Determine the (X, Y) coordinate at the center of the cell enclosing the given text.  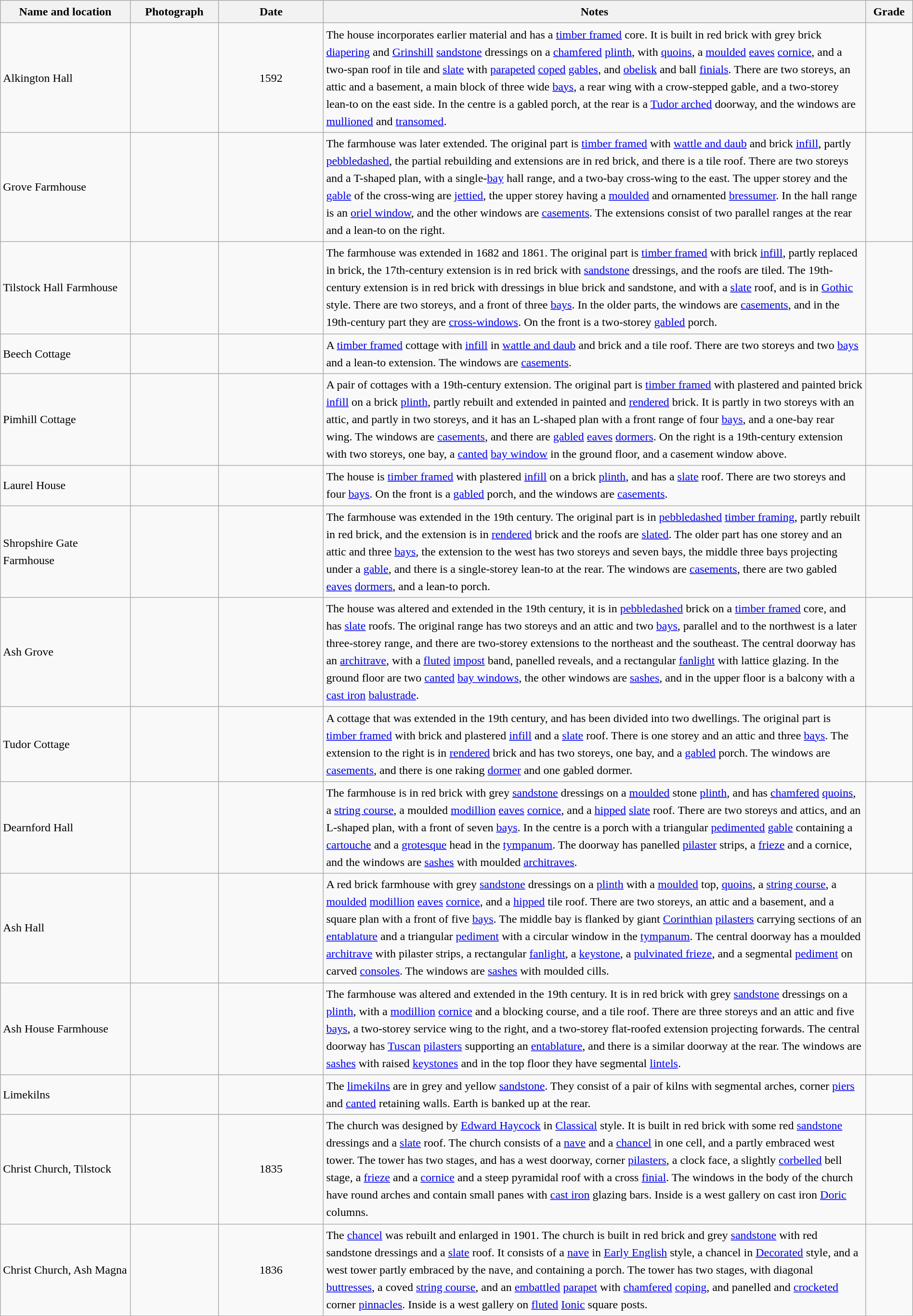
Photograph (174, 12)
Ash Grove (65, 652)
Grade (889, 12)
Tilstock Hall Farmhouse (65, 288)
1592 (271, 78)
Christ Church, Tilstock (65, 1170)
Notes (594, 12)
Christ Church, Ash Magna (65, 1270)
1836 (271, 1270)
Date (271, 12)
Laurel House (65, 485)
Beech Cottage (65, 353)
Ash House Farmhouse (65, 1029)
Shropshire Gate Farmhouse (65, 552)
Name and location (65, 12)
1835 (271, 1170)
Limekilns (65, 1095)
Grove Farmhouse (65, 187)
Ash Hall (65, 928)
Alkington Hall (65, 78)
Pimhill Cottage (65, 420)
Tudor Cottage (65, 744)
Dearnford Hall (65, 827)
